Detect which cell encompasses the target text, then output its (x, y) center coordinate. 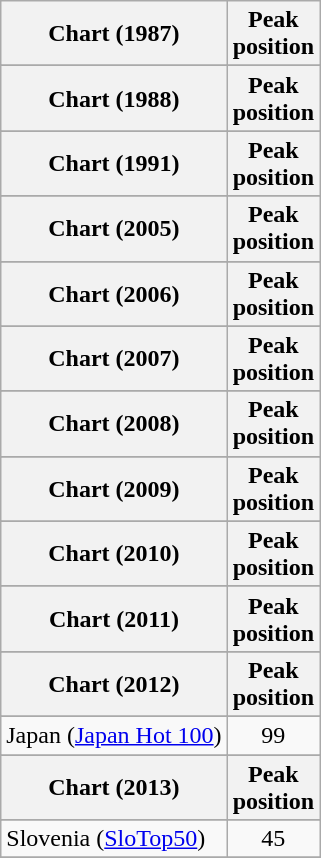
99 (273, 735)
Slovenia (SloTop50) (114, 839)
45 (273, 839)
Chart (2005) (114, 228)
Japan (Japan Hot 100) (114, 735)
Chart (2010) (114, 554)
Chart (2009) (114, 488)
Chart (1988) (114, 98)
Chart (2007) (114, 358)
Chart (2012) (114, 684)
Chart (2011) (114, 618)
Chart (2013) (114, 786)
Chart (1987) (114, 34)
Chart (2006) (114, 294)
Chart (2008) (114, 424)
Chart (1991) (114, 164)
